Find where the given text appears and provide that cell's center as (X, Y) coordinate. 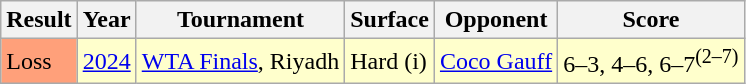
2024 (106, 62)
Year (106, 20)
Hard (i) (390, 62)
Surface (390, 20)
Result (39, 20)
Loss (39, 62)
WTA Finals, Riyadh (240, 62)
Tournament (240, 20)
6–3, 4–6, 6–7(2–7) (651, 62)
Coco Gauff (496, 62)
Opponent (496, 20)
Score (651, 20)
